Provide the (x, y) coordinate of the cell's center where the given text is located.  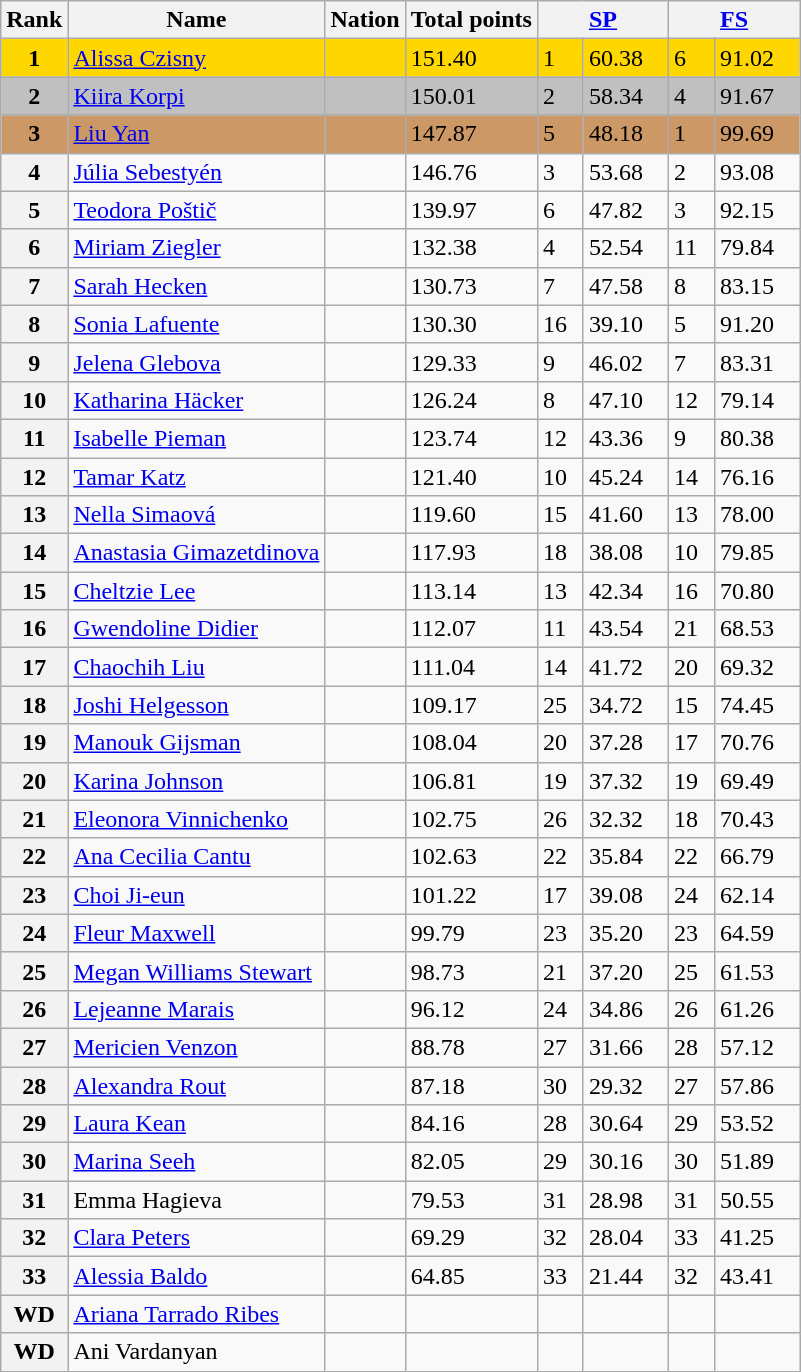
37.32 (626, 781)
83.31 (756, 362)
151.40 (471, 58)
Katharina Häcker (196, 400)
93.08 (756, 172)
46.02 (626, 362)
Teodora Poštič (196, 210)
Laura Kean (196, 1124)
Alexandra Rout (196, 1085)
Clara Peters (196, 1238)
Nation (365, 20)
Tamar Katz (196, 477)
47.82 (626, 210)
123.74 (471, 438)
37.20 (626, 971)
112.07 (471, 629)
60.38 (626, 58)
Liu Yan (196, 134)
52.54 (626, 248)
39.10 (626, 324)
35.20 (626, 933)
91.20 (756, 324)
68.53 (756, 629)
126.24 (471, 400)
80.38 (756, 438)
84.16 (471, 1124)
Isabelle Pieman (196, 438)
43.36 (626, 438)
Alessia Baldo (196, 1276)
150.01 (471, 96)
96.12 (471, 1009)
43.41 (756, 1276)
130.30 (471, 324)
34.86 (626, 1009)
Gwendoline Didier (196, 629)
70.76 (756, 743)
64.85 (471, 1276)
41.25 (756, 1238)
Ariana Tarrado Ribes (196, 1314)
121.40 (471, 477)
Fleur Maxwell (196, 933)
78.00 (756, 515)
Ana Cecilia Cantu (196, 857)
69.32 (756, 667)
88.78 (471, 1047)
79.84 (756, 248)
99.69 (756, 134)
Total points (471, 20)
92.15 (756, 210)
21.44 (626, 1276)
Lejeanne Marais (196, 1009)
Júlia Sebestyén (196, 172)
102.75 (471, 819)
91.02 (756, 58)
82.05 (471, 1162)
109.17 (471, 705)
50.55 (756, 1200)
106.81 (471, 781)
108.04 (471, 743)
Ani Vardanyan (196, 1352)
28.04 (626, 1238)
79.85 (756, 553)
Karina Johnson (196, 781)
102.63 (471, 857)
31.66 (626, 1047)
57.12 (756, 1047)
FS (734, 20)
64.59 (756, 933)
117.93 (471, 553)
70.43 (756, 819)
41.72 (626, 667)
51.89 (756, 1162)
79.53 (471, 1200)
Jelena Glebova (196, 362)
47.58 (626, 286)
147.87 (471, 134)
30.64 (626, 1124)
Joshi Helgesson (196, 705)
Choi Ji-eun (196, 895)
53.52 (756, 1124)
34.72 (626, 705)
42.34 (626, 591)
53.68 (626, 172)
Emma Hagieva (196, 1200)
69.29 (471, 1238)
45.24 (626, 477)
35.84 (626, 857)
58.34 (626, 96)
43.54 (626, 629)
119.60 (471, 515)
Name (196, 20)
69.49 (756, 781)
Sonia Lafuente (196, 324)
87.18 (471, 1085)
Marina Seeh (196, 1162)
91.67 (756, 96)
76.16 (756, 477)
79.14 (756, 400)
83.15 (756, 286)
74.45 (756, 705)
113.14 (471, 591)
61.53 (756, 971)
Rank (34, 20)
70.80 (756, 591)
48.18 (626, 134)
Anastasia Gimazetdinova (196, 553)
Megan Williams Stewart (196, 971)
139.97 (471, 210)
Kiira Korpi (196, 96)
62.14 (756, 895)
29.32 (626, 1085)
132.38 (471, 248)
Manouk Gijsman (196, 743)
Chaochih Liu (196, 667)
37.28 (626, 743)
Miriam Ziegler (196, 248)
47.10 (626, 400)
57.86 (756, 1085)
111.04 (471, 667)
Alissa Czisny (196, 58)
39.08 (626, 895)
129.33 (471, 362)
38.08 (626, 553)
Mericien Venzon (196, 1047)
146.76 (471, 172)
130.73 (471, 286)
101.22 (471, 895)
30.16 (626, 1162)
32.32 (626, 819)
Eleonora Vinnichenko (196, 819)
99.79 (471, 933)
Cheltzie Lee (196, 591)
61.26 (756, 1009)
Sarah Hecken (196, 286)
66.79 (756, 857)
41.60 (626, 515)
28.98 (626, 1200)
Nella Simaová (196, 515)
SP (602, 20)
98.73 (471, 971)
